Capture the cell that displays the provided text and extract its [x, y] central coordinate. 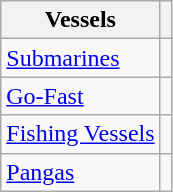
Vessels [80, 20]
Go-Fast [80, 96]
Fishing Vessels [80, 134]
Submarines [80, 58]
Pangas [80, 172]
